Scan for the cell matching the given text and deliver its (x, y) coordinate at center. 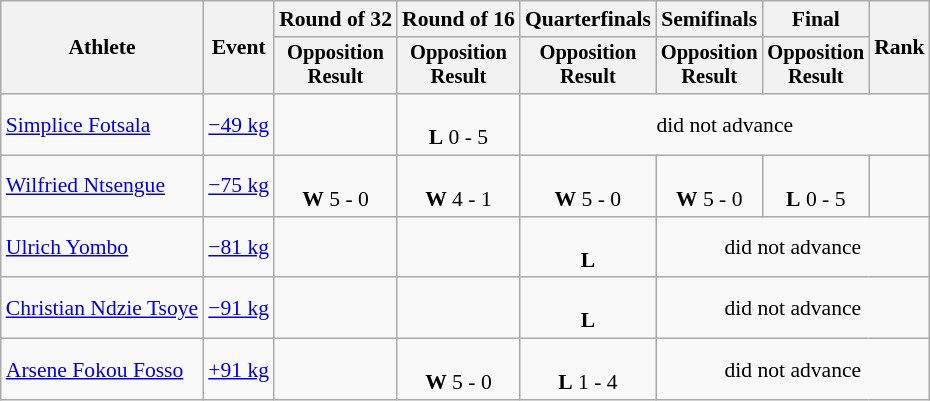
−91 kg (238, 308)
Ulrich Yombo (102, 248)
−49 kg (238, 124)
W 4 - 1 (458, 186)
Event (238, 48)
Athlete (102, 48)
Semifinals (710, 19)
Rank (900, 48)
Christian Ndzie Tsoye (102, 308)
L 1 - 4 (588, 370)
Round of 16 (458, 19)
−75 kg (238, 186)
Simplice Fotsala (102, 124)
Wilfried Ntsengue (102, 186)
Quarterfinals (588, 19)
−81 kg (238, 248)
Final (816, 19)
Round of 32 (336, 19)
Arsene Fokou Fosso (102, 370)
+91 kg (238, 370)
